From the cell containing the given text, extract its center point as [X, Y] coordinate. 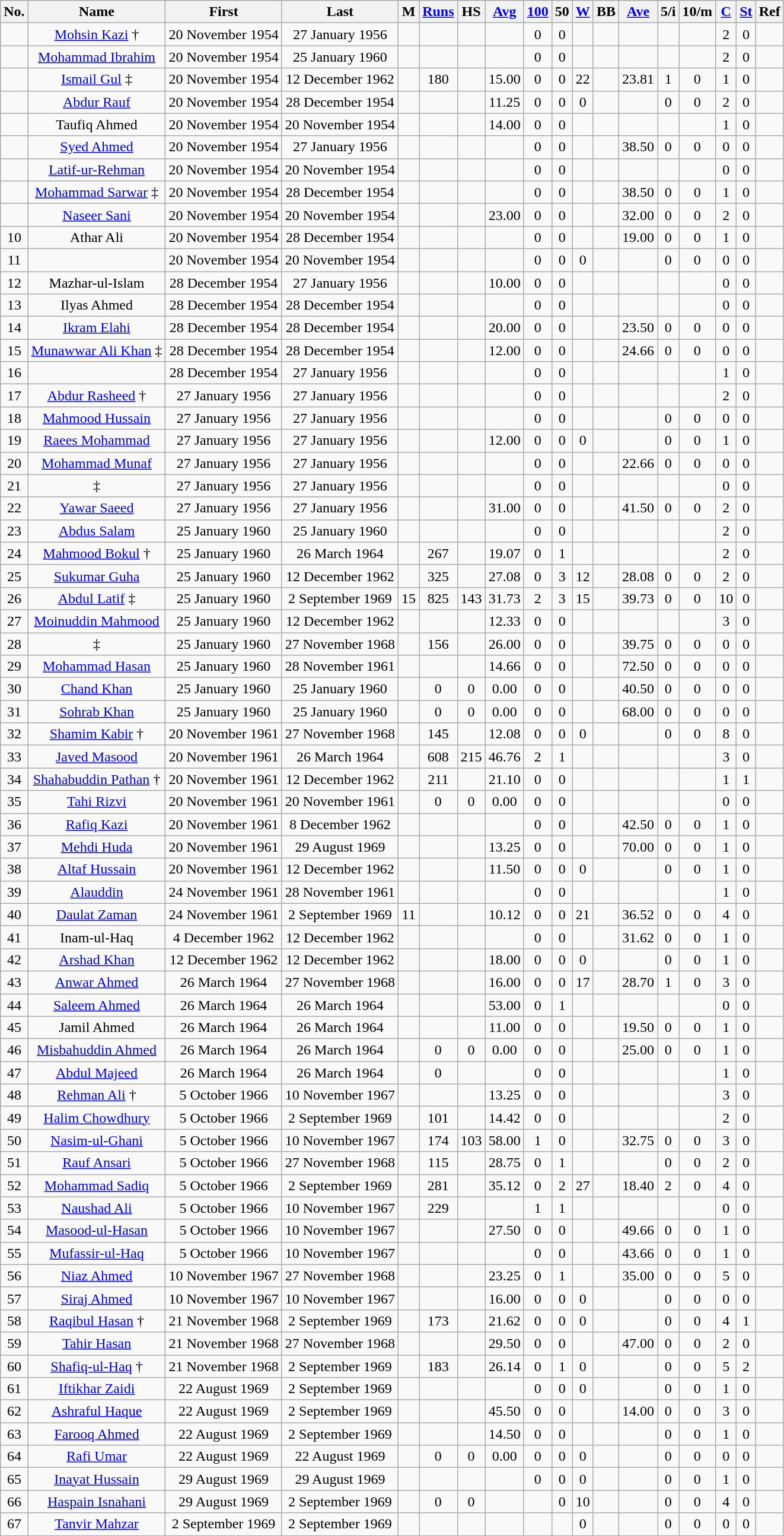
32.75 [638, 1140]
Niaz Ahmed [97, 1276]
34 [14, 779]
30 [14, 689]
Abdul Majeed [97, 1073]
267 [438, 553]
174 [438, 1140]
115 [438, 1163]
40 [14, 914]
67 [14, 1524]
43 [14, 982]
27.50 [504, 1231]
25 [14, 576]
211 [438, 779]
53.00 [504, 1005]
54 [14, 1231]
Mohsin Kazi † [97, 34]
41 [14, 937]
52 [14, 1186]
100 [537, 12]
BB [606, 12]
Siraj Ahmed [97, 1298]
Nasim-ul-Ghani [97, 1140]
Chand Khan [97, 689]
36 [14, 824]
Mazhar-ul-Islam [97, 283]
Ref [770, 12]
10.12 [504, 914]
103 [471, 1140]
10.00 [504, 283]
HS [471, 12]
825 [438, 598]
Yawar Saeed [97, 508]
61 [14, 1389]
Abdus Salam [97, 531]
32 [14, 734]
42.50 [638, 824]
45.50 [504, 1411]
48 [14, 1095]
Runs [438, 12]
325 [438, 576]
19 [14, 441]
101 [438, 1118]
26.14 [504, 1366]
Inayat Hussain [97, 1479]
Altaf Hussain [97, 869]
31.00 [504, 508]
28.08 [638, 576]
Rehman Ali † [97, 1095]
Raees Mohammad [97, 441]
39.73 [638, 598]
Mahmood Hussain [97, 418]
26.00 [504, 643]
183 [438, 1366]
Raqibul Hasan † [97, 1321]
First [224, 12]
Daulat Zaman [97, 914]
156 [438, 643]
18 [14, 418]
Name [97, 12]
23.00 [504, 215]
Last [340, 12]
Misbahuddin Ahmed [97, 1050]
Sukumar Guha [97, 576]
35.12 [504, 1186]
55 [14, 1253]
37 [14, 847]
281 [438, 1186]
Iftikhar Zaidi [97, 1389]
14.66 [504, 667]
29 [14, 667]
35.00 [638, 1276]
21.62 [504, 1321]
Halim Chowdhury [97, 1118]
145 [438, 734]
24 [14, 553]
Mohammad Sarwar ‡ [97, 192]
11.50 [504, 869]
31 [14, 712]
28 [14, 643]
Anwar Ahmed [97, 982]
14.42 [504, 1118]
Farooq Ahmed [97, 1434]
47 [14, 1073]
19.07 [504, 553]
24.66 [638, 350]
12.33 [504, 621]
229 [438, 1208]
41.50 [638, 508]
No. [14, 12]
Abdur Rauf [97, 102]
38 [14, 869]
Ikram Elahi [97, 328]
70.00 [638, 847]
47.00 [638, 1343]
18.00 [504, 960]
72.50 [638, 667]
143 [471, 598]
62 [14, 1411]
Shamim Kabir † [97, 734]
Ismail Gul ‡ [97, 79]
32.00 [638, 215]
26 [14, 598]
Rauf Ansari [97, 1163]
25.00 [638, 1050]
4 December 1962 [224, 937]
Munawwar Ali Khan ‡ [97, 350]
Javed Masood [97, 757]
10/m [697, 12]
Shafiq-ul-Haq † [97, 1366]
Shahabuddin Pathan † [97, 779]
Jamil Ahmed [97, 1028]
28.70 [638, 982]
Masood-ul-Hasan [97, 1231]
29.50 [504, 1343]
60 [14, 1366]
Ilyas Ahmed [97, 305]
31.62 [638, 937]
45 [14, 1028]
St [746, 12]
Ave [638, 12]
Ashraful Haque [97, 1411]
Tahir Hasan [97, 1343]
Mehdi Huda [97, 847]
19.00 [638, 237]
Taufiq Ahmed [97, 125]
11.00 [504, 1028]
39.75 [638, 643]
Mohammad Ibrahim [97, 57]
Rafiq Kazi [97, 824]
Rafi Umar [97, 1457]
46.76 [504, 757]
66 [14, 1502]
M [409, 12]
11.25 [504, 102]
Latif-ur-Rehman [97, 170]
39 [14, 892]
20 [14, 463]
215 [471, 757]
Mohammad Hasan [97, 667]
23.50 [638, 328]
40.50 [638, 689]
58.00 [504, 1140]
14 [14, 328]
Sohrab Khan [97, 712]
12.08 [504, 734]
Naseer Sani [97, 215]
5/i [668, 12]
59 [14, 1343]
35 [14, 802]
608 [438, 757]
Moinuddin Mahmood [97, 621]
W [582, 12]
28.75 [504, 1163]
14.50 [504, 1434]
31.73 [504, 598]
8 December 1962 [340, 824]
Abdul Latif ‡ [97, 598]
42 [14, 960]
Abdur Rasheed † [97, 396]
Syed Ahmed [97, 147]
Avg [504, 12]
Alauddin [97, 892]
21.10 [504, 779]
56 [14, 1276]
16 [14, 373]
44 [14, 1005]
180 [438, 79]
8 [726, 734]
63 [14, 1434]
27.08 [504, 576]
51 [14, 1163]
49.66 [638, 1231]
Mufassir-ul-Haq [97, 1253]
Arshad Khan [97, 960]
C [726, 12]
53 [14, 1208]
46 [14, 1050]
19.50 [638, 1028]
Naushad Ali [97, 1208]
Athar Ali [97, 237]
15.00 [504, 79]
23.25 [504, 1276]
33 [14, 757]
173 [438, 1321]
Mahmood Bokul † [97, 553]
68.00 [638, 712]
20.00 [504, 328]
49 [14, 1118]
Saleem Ahmed [97, 1005]
Haspain Isnahani [97, 1502]
22.66 [638, 463]
23.81 [638, 79]
64 [14, 1457]
Tanvir Mahzar [97, 1524]
13 [14, 305]
Mohammad Munaf [97, 463]
43.66 [638, 1253]
18.40 [638, 1186]
Mohammad Sadiq [97, 1186]
23 [14, 531]
Tahi Rizvi [97, 802]
Inam-ul-Haq [97, 937]
65 [14, 1479]
57 [14, 1298]
58 [14, 1321]
36.52 [638, 914]
